Identify which cell holds the provided text, then report its [x, y] central coordinate. 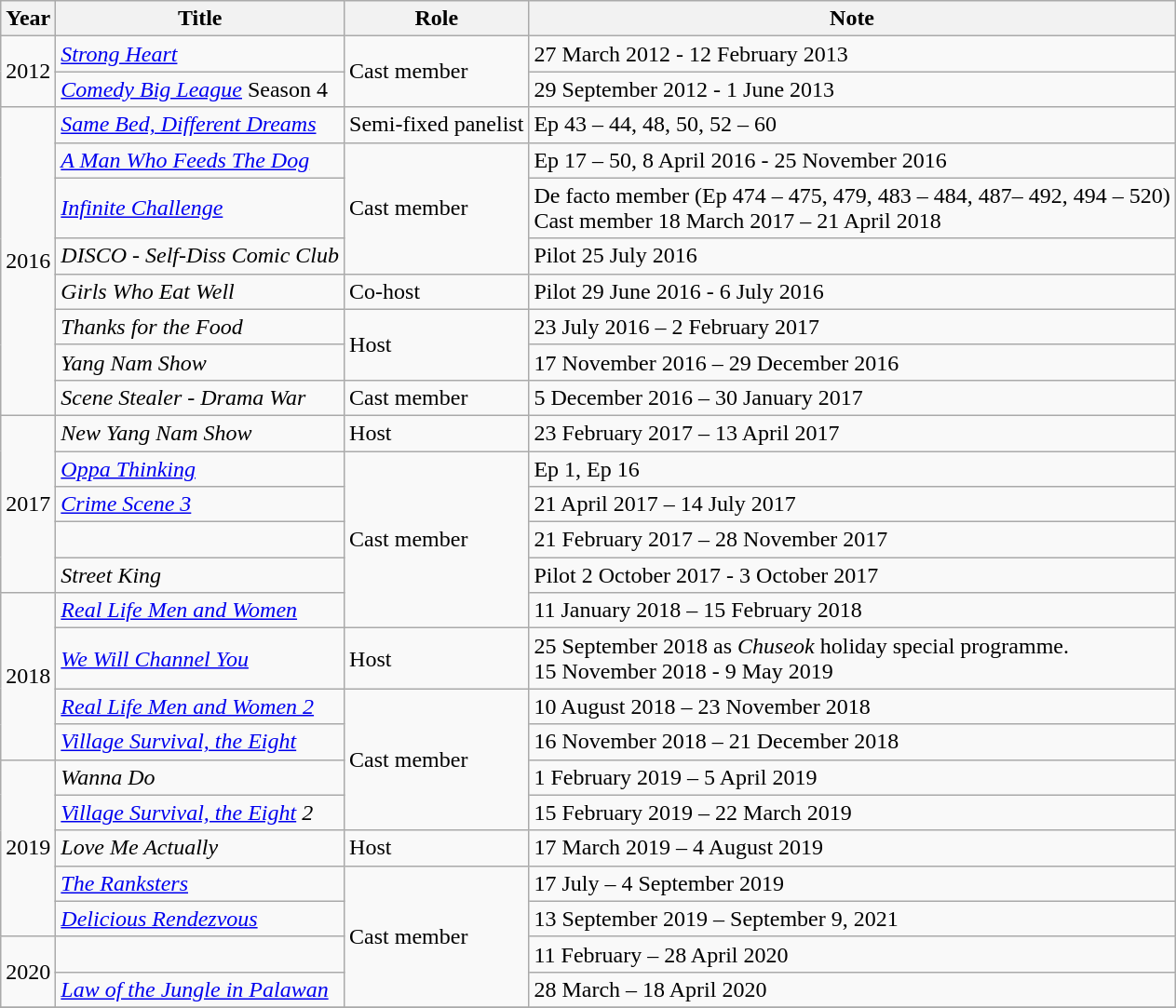
17 March 2019 – 4 August 2019 [852, 848]
10 August 2018 – 23 November 2018 [852, 706]
Street King [200, 575]
16 November 2018 – 21 December 2018 [852, 742]
Wanna Do [200, 777]
15 February 2019 – 22 March 2019 [852, 813]
17 November 2016 – 29 December 2016 [852, 362]
Scene Stealer - Drama War [200, 397]
Same Bed, Different Dreams [200, 125]
23 February 2017 – 13 April 2017 [852, 433]
Ep 17 – 50, 8 April 2016 - 25 November 2016 [852, 160]
Village Survival, the Eight 2 [200, 813]
28 March – 18 April 2020 [852, 989]
Real Life Men and Women [200, 611]
2018 [28, 676]
Crime Scene 3 [200, 504]
De facto member (Ep 474 – 475, 479, 483 – 484, 487– 492, 494 – 520)Cast member 18 March 2017 – 21 April 2018 [852, 208]
25 September 2018 as Chuseok holiday special programme. 15 November 2018 - 9 May 2019 [852, 659]
Ep 43 – 44, 48, 50, 52 – 60 [852, 125]
21 April 2017 – 14 July 2017 [852, 504]
Law of the Jungle in Palawan [200, 989]
23 July 2016 – 2 February 2017 [852, 327]
Strong Heart [200, 54]
Role [437, 19]
5 December 2016 – 30 January 2017 [852, 397]
13 September 2019 – September 9, 2021 [852, 919]
Pilot 29 June 2016 - 6 July 2016 [852, 291]
Semi-fixed panelist [437, 125]
17 July – 4 September 2019 [852, 883]
Village Survival, the Eight [200, 742]
2019 [28, 848]
Note [852, 19]
Title [200, 19]
11 January 2018 – 15 February 2018 [852, 611]
Girls Who Eat Well [200, 291]
New Yang Nam Show [200, 433]
Yang Nam Show [200, 362]
Delicious Rendezvous [200, 919]
2016 [28, 262]
DISCO - Self-Diss Comic Club [200, 256]
21 February 2017 – 28 November 2017 [852, 540]
Co-host [437, 291]
A Man Who Feeds The Dog [200, 160]
Infinite Challenge [200, 208]
Oppa Thinking [200, 468]
2017 [28, 504]
Real Life Men and Women 2 [200, 706]
11 February – 28 April 2020 [852, 954]
Ep 1, Ep 16 [852, 468]
Love Me Actually [200, 848]
Pilot 25 July 2016 [852, 256]
Year [28, 19]
Thanks for the Food [200, 327]
Pilot 2 October 2017 - 3 October 2017 [852, 575]
2012 [28, 72]
2020 [28, 972]
27 March 2012 - 12 February 2013 [852, 54]
We Will Channel You [200, 659]
Comedy Big League Season 4 [200, 89]
The Ranksters [200, 883]
29 September 2012 - 1 June 2013 [852, 89]
1 February 2019 – 5 April 2019 [852, 777]
